Detect which cell encompasses the target text, then output its [X, Y] center coordinate. 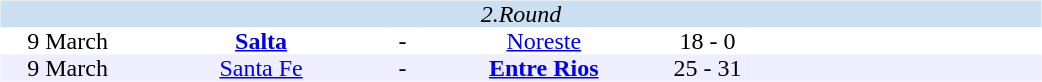
25 - 31 [707, 68]
Noreste [544, 42]
Santa Fe [262, 68]
18 - 0 [707, 42]
Entre Rios [544, 68]
Salta [262, 42]
2.Round [520, 14]
